For the text-containing cell, return its midpoint in [X, Y] coordinate format. 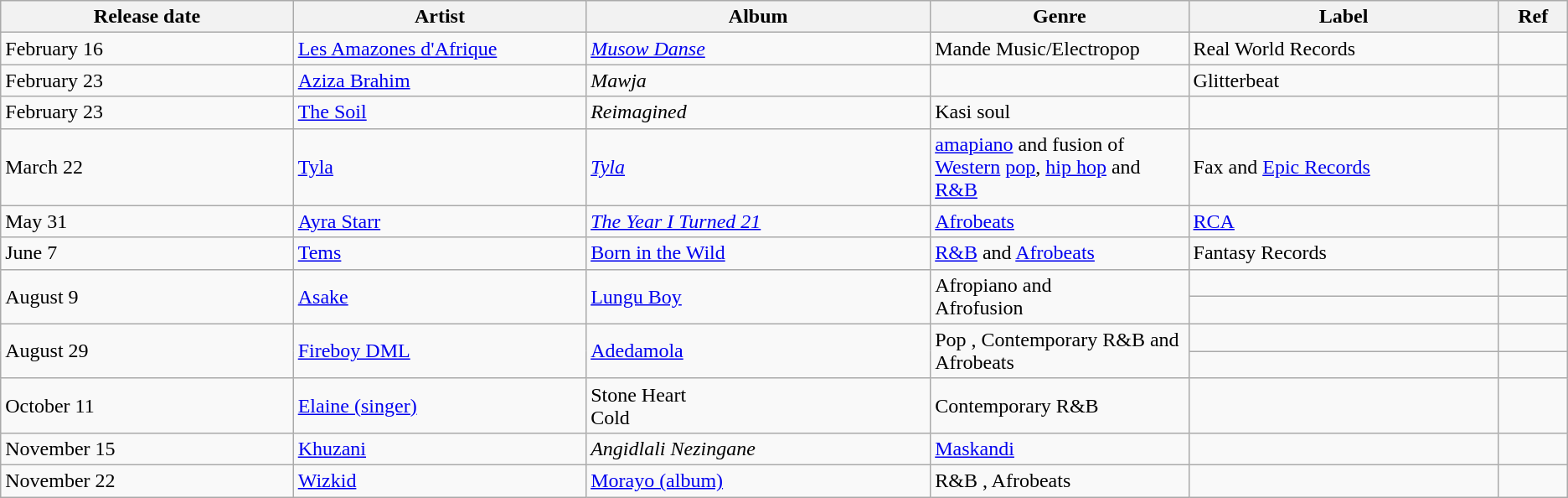
Angidlali Nezingane [759, 449]
Asake [439, 297]
Ayra Starr [439, 221]
Reimagined [759, 112]
Aziza Brahim [439, 80]
August 29 [147, 350]
RCA [1344, 221]
Fireboy DML [439, 350]
R&B , Afrobeats [1060, 480]
amapiano and fusion of Western pop, hip hop and R&B [1060, 167]
Wizkid [439, 480]
June 7 [147, 253]
Les Amazones d'Afrique [439, 49]
The Soil [439, 112]
Adedamola [759, 350]
Afropiano andAfrofusion [1060, 297]
Mawja [759, 80]
Mande Music/Electropop [1060, 49]
Morayo (album) [759, 480]
November 15 [147, 449]
Khuzani [439, 449]
November 22 [147, 480]
Real World Records [1344, 49]
Afrobeats [1060, 221]
Contemporary R&B [1060, 406]
Elaine (singer) [439, 406]
February 16 [147, 49]
Release date [147, 17]
March 22 [147, 167]
Tems [439, 253]
Pop , Contemporary R&B and Afrobeats [1060, 350]
August 9 [147, 297]
R&B and Afrobeats [1060, 253]
Musow Danse [759, 49]
Glitterbeat [1344, 80]
Fax and Epic Records [1344, 167]
Artist [439, 17]
Maskandi [1060, 449]
October 11 [147, 406]
Ref [1533, 17]
Genre [1060, 17]
The Year I Turned 21 [759, 221]
Born in the Wild [759, 253]
Kasi soul [1060, 112]
Stone HeartCold [759, 406]
Label [1344, 17]
Lungu Boy [759, 297]
Album [759, 17]
May 31 [147, 221]
Fantasy Records [1344, 253]
